Return the (x, y) coordinate for the center point of the cell that contains the specified text.  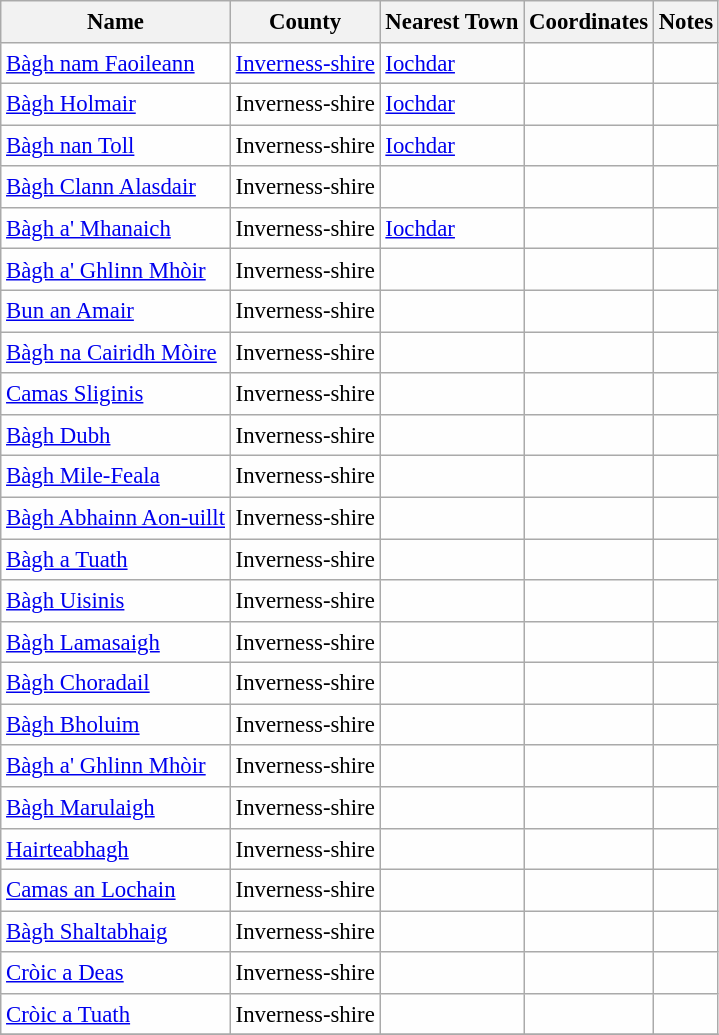
County (305, 22)
Bàgh a' Mhanaich (116, 228)
Bàgh Holmair (116, 104)
Camas an Lochain (116, 890)
Bàgh Shaltabhaig (116, 932)
Bàgh nan Toll (116, 146)
Name (116, 22)
Cròic a Tuath (116, 1014)
Bàgh Lamasaigh (116, 642)
Bàgh Clann Alasdair (116, 186)
Coordinates (589, 22)
Bàgh Uisinis (116, 600)
Nearest Town (452, 22)
Bàgh Choradail (116, 684)
Bàgh Abhainn Aon-uillt (116, 518)
Bàgh nam Faoileann (116, 62)
Bun an Amair (116, 312)
Notes (686, 22)
Bàgh a Tuath (116, 560)
Camas Sliginis (116, 394)
Bàgh Mile-Feala (116, 476)
Bàgh na Cairidh Mòire (116, 352)
Bàgh Dubh (116, 436)
Bàgh Marulaigh (116, 808)
Bàgh Bholuim (116, 724)
Cròic a Deas (116, 972)
Hairteabhagh (116, 848)
